Scan for the cell matching the given text and deliver its (X, Y) coordinate at center. 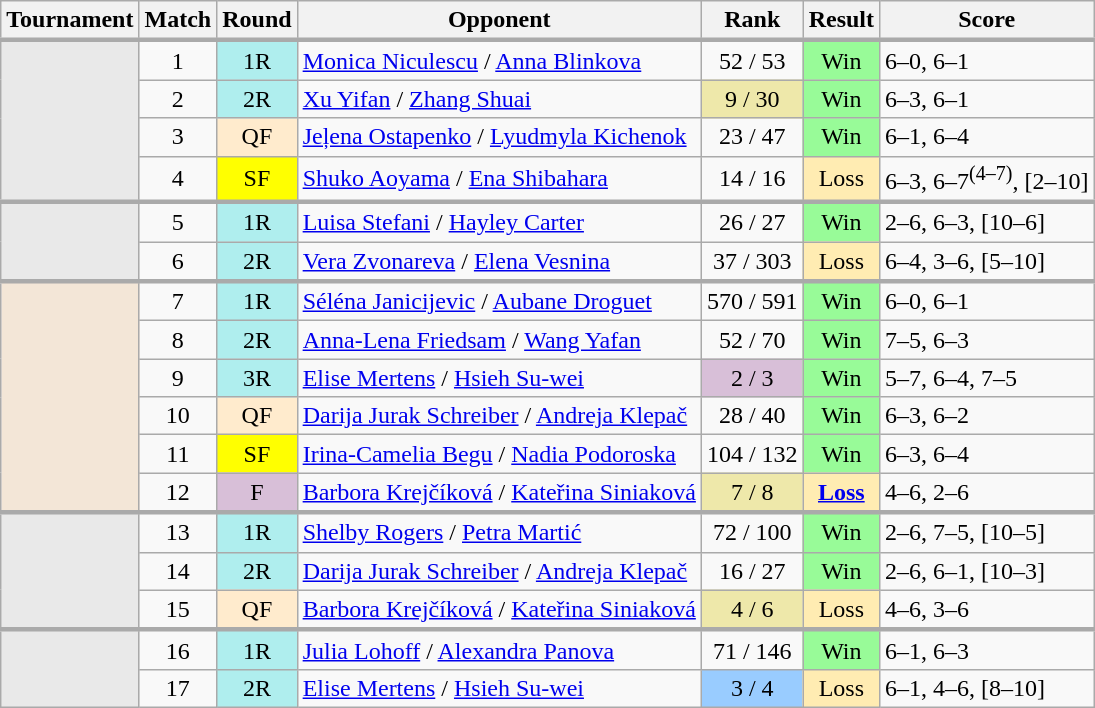
Shuko Aoyama / Ena Shibahara (499, 179)
52 / 53 (752, 60)
7 / 8 (752, 493)
Tournament (70, 21)
72 / 100 (752, 533)
Shelby Rogers / Petra Martić (499, 533)
Xu Yifan / Zhang Shuai (499, 99)
Monica Niculescu / Anna Blinkova (499, 60)
Luisa Stefani / Hayley Carter (499, 222)
2–6, 6–1, [10–3] (987, 571)
Score (987, 21)
16 (178, 650)
15 (178, 610)
6–4, 3–6, [5–10] (987, 262)
16 / 27 (752, 571)
9 / 30 (752, 99)
7 (178, 301)
3R (257, 378)
4 / 6 (752, 610)
1 (178, 60)
9 (178, 378)
2–6, 7–5, [10–5] (987, 533)
10 (178, 416)
Vera Zvonareva / Elena Vesnina (499, 262)
6–3, 6–1 (987, 99)
Anna-Lena Friedsam / Wang Yafan (499, 340)
Julia Lohoff / Alexandra Panova (499, 650)
13 (178, 533)
52 / 70 (752, 340)
5–7, 6–4, 7–5 (987, 378)
104 / 132 (752, 454)
Round (257, 21)
28 / 40 (752, 416)
3 (178, 137)
26 / 27 (752, 222)
Match (178, 21)
Jeļena Ostapenko / Lyudmyla Kichenok (499, 137)
6–3, 6–4 (987, 454)
6–1, 6–4 (987, 137)
Rank (752, 21)
4 (178, 179)
11 (178, 454)
6 (178, 262)
17 (178, 688)
2 / 3 (752, 378)
Opponent (499, 21)
5 (178, 222)
2 (178, 99)
570 / 591 (752, 301)
2–6, 6–3, [10–6] (987, 222)
12 (178, 493)
8 (178, 340)
4–6, 2–6 (987, 493)
6–1, 4–6, [8–10] (987, 688)
F (257, 493)
Result (841, 21)
14 (178, 571)
14 / 16 (752, 179)
Irina-Camelia Begu / Nadia Podoroska (499, 454)
6–3, 6–2 (987, 416)
4–6, 3–6 (987, 610)
37 / 303 (752, 262)
6–1, 6–3 (987, 650)
23 / 47 (752, 137)
6–3, 6–7(4–7), [2–10] (987, 179)
7–5, 6–3 (987, 340)
3 / 4 (752, 688)
Séléna Janicijevic / Aubane Droguet (499, 301)
71 / 146 (752, 650)
